Provide the [X, Y] coordinate of the cell's center where the given text is located.  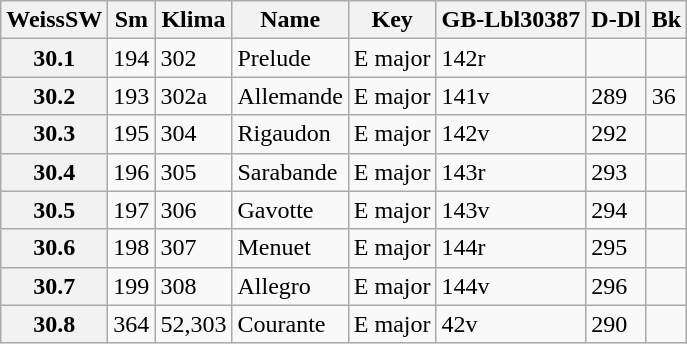
30.5 [54, 210]
Gavotte [290, 210]
D-Dl [616, 20]
Key [392, 20]
302a [194, 96]
Menuet [290, 248]
Allemande [290, 96]
364 [132, 324]
30.2 [54, 96]
193 [132, 96]
196 [132, 172]
30.3 [54, 134]
294 [616, 210]
293 [616, 172]
Sarabande [290, 172]
194 [132, 58]
142r [511, 58]
198 [132, 248]
290 [616, 324]
296 [616, 286]
30.4 [54, 172]
197 [132, 210]
Klima [194, 20]
144v [511, 286]
289 [616, 96]
308 [194, 286]
144r [511, 248]
305 [194, 172]
GB-Lbl30387 [511, 20]
30.6 [54, 248]
Courante [290, 324]
30.7 [54, 286]
30.1 [54, 58]
307 [194, 248]
Sm [132, 20]
306 [194, 210]
WeissSW [54, 20]
Rigaudon [290, 134]
195 [132, 134]
141v [511, 96]
Allegro [290, 286]
142v [511, 134]
199 [132, 286]
295 [616, 248]
42v [511, 324]
Bk [666, 20]
Name [290, 20]
30.8 [54, 324]
292 [616, 134]
52,303 [194, 324]
302 [194, 58]
36 [666, 96]
Prelude [290, 58]
143r [511, 172]
143v [511, 210]
304 [194, 134]
